Determine the [X, Y] coordinate at the center of the cell enclosing the given text.  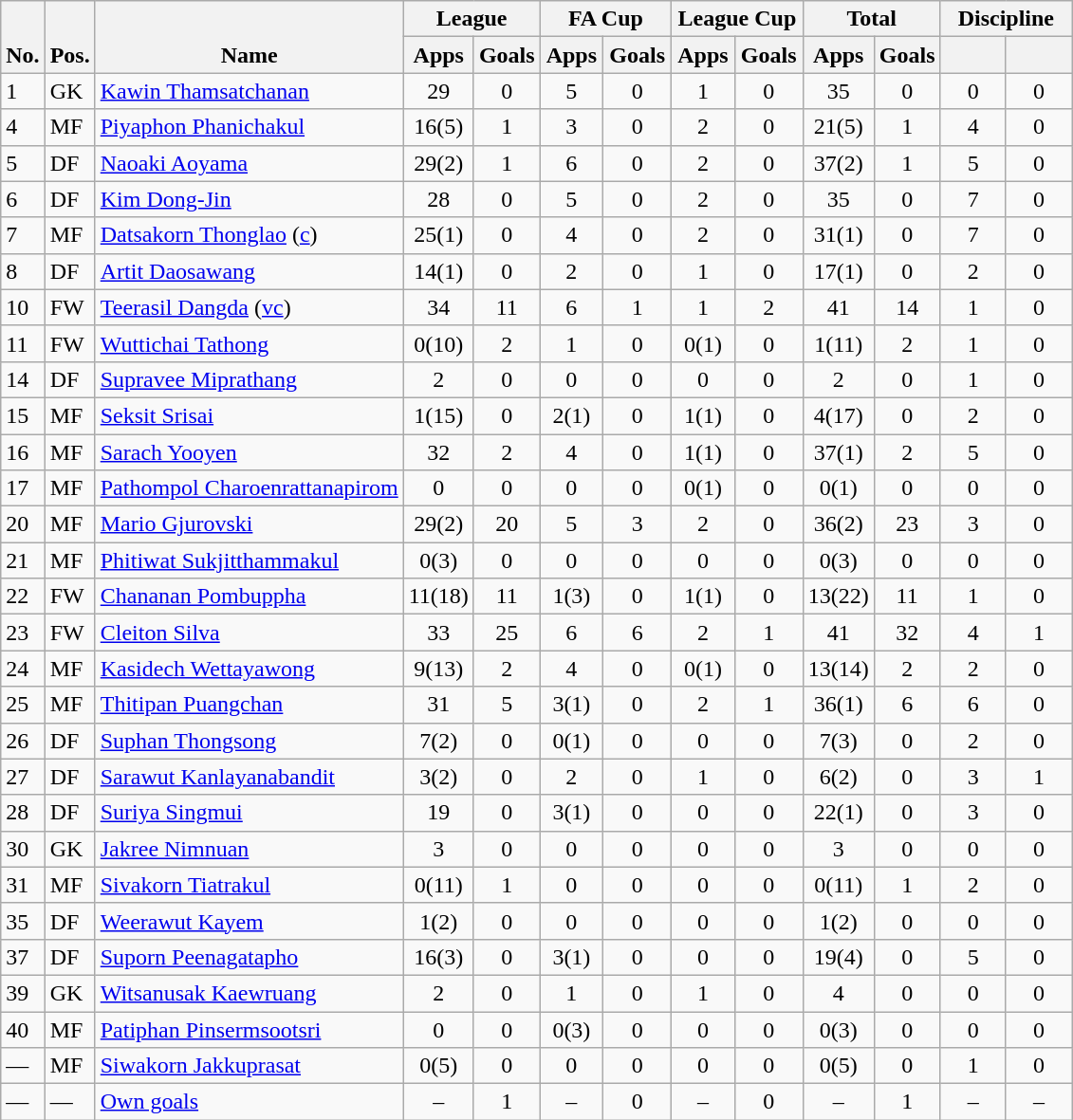
33 [438, 633]
Sarawut Kanlayanabandit [249, 777]
36(2) [839, 524]
Sivakorn Tiatrakul [249, 885]
3(2) [438, 777]
Kawin Thamsatchanan [249, 91]
League Cup [738, 19]
40 [23, 1029]
Naoaki Aoyama [249, 163]
Weerawut Kayem [249, 921]
16(5) [438, 127]
25(1) [438, 235]
19(4) [839, 957]
Patiphan Pinsermsootsri [249, 1029]
Sarach Yooyen [249, 452]
16(3) [438, 957]
31(1) [839, 235]
Suphan Thongsong [249, 741]
Jakree Nimnuan [249, 849]
Kim Dong-Jin [249, 199]
36(1) [839, 705]
Supravee Miprathang [249, 379]
37 [23, 957]
34 [438, 307]
Artit Daosawang [249, 271]
4(17) [839, 415]
17(1) [839, 271]
26 [23, 741]
8 [23, 271]
6(2) [839, 777]
15 [23, 415]
No. [23, 37]
Discipline [1006, 19]
9(13) [438, 669]
Name [249, 37]
7(3) [839, 741]
11(18) [438, 597]
21 [23, 560]
Own goals [249, 1102]
7(2) [438, 741]
FA Cup [605, 19]
Piyaphon Phanichakul [249, 127]
Teerasil Dangda (vc) [249, 307]
16 [23, 452]
Pathompol Charoenrattanapirom [249, 488]
19 [438, 813]
30 [23, 849]
Wuttichai Tathong [249, 343]
Suporn Peenagatapho [249, 957]
Siwakorn Jakkuprasat [249, 1066]
21(5) [839, 127]
1(11) [839, 343]
29 [438, 91]
Thitipan Puangchan [249, 705]
13(14) [839, 669]
Pos. [70, 37]
37(1) [839, 452]
14(1) [438, 271]
0(10) [438, 343]
10 [23, 307]
2(1) [571, 415]
League [472, 19]
Suriya Singmui [249, 813]
Witsanusak Kaewruang [249, 993]
24 [23, 669]
Total [871, 19]
Datsakorn Thonglao (c) [249, 235]
Kasidech Wettayawong [249, 669]
13(22) [839, 597]
1(15) [438, 415]
Mario Gjurovski [249, 524]
22 [23, 597]
Seksit Srisai [249, 415]
1(3) [571, 597]
22(1) [839, 813]
27 [23, 777]
Chananan Pombuppha [249, 597]
17 [23, 488]
Phitiwat Sukjitthammakul [249, 560]
37(2) [839, 163]
39 [23, 993]
Cleiton Silva [249, 633]
